Output the (X, Y) coordinate of the center of the cell containing the given text.  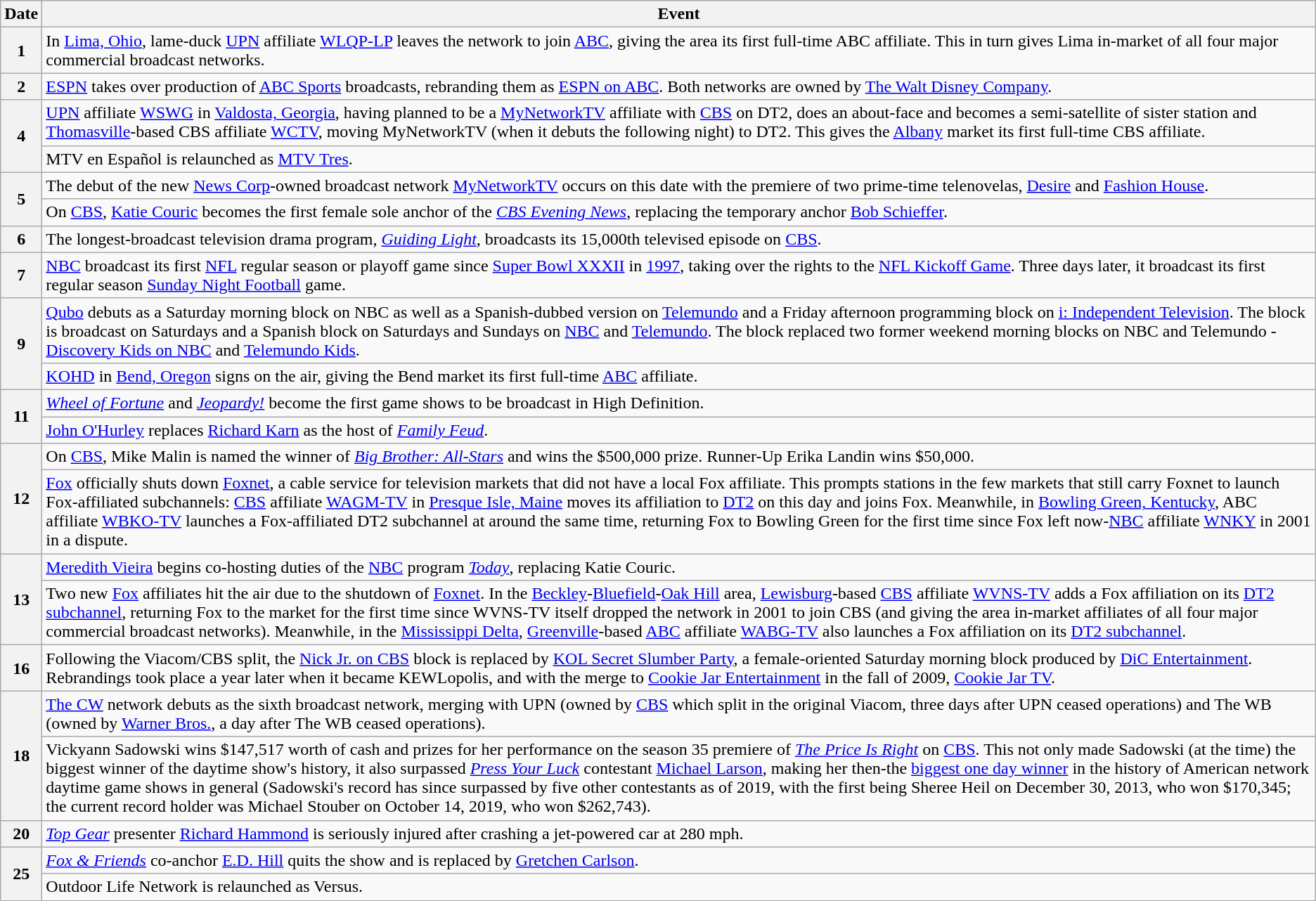
9 (21, 344)
20 (21, 834)
2 (21, 86)
Top Gear presenter Richard Hammond is seriously injured after crashing a jet-powered car at 280 mph. (679, 834)
Fox & Friends co-anchor E.D. Hill quits the show and is replaced by Gretchen Carlson. (679, 860)
On CBS, Mike Malin is named the winner of Big Brother: All-Stars and wins the $500,000 prize. Runner-Up Erika Landin wins $50,000. (679, 457)
12 (21, 499)
25 (21, 874)
On CBS, Katie Couric becomes the first female sole anchor of the CBS Evening News, replacing the temporary anchor Bob Schieffer. (679, 212)
MTV en Español is relaunched as MTV Tres. (679, 159)
Wheel of Fortune and Jeopardy! become the first game shows to be broadcast in High Definition. (679, 403)
The longest-broadcast television drama program, Guiding Light, broadcasts its 15,000th televised episode on CBS. (679, 239)
Event (679, 14)
4 (21, 136)
11 (21, 416)
6 (21, 239)
KOHD in Bend, Oregon signs on the air, giving the Bend market its first full-time ABC affiliate. (679, 376)
1 (21, 51)
John O'Hurley replaces Richard Karn as the host of Family Feud. (679, 429)
Outdoor Life Network is relaunched as Versus. (679, 887)
ESPN takes over production of ABC Sports broadcasts, rebranding them as ESPN on ABC. Both networks are owned by The Walt Disney Company. (679, 86)
18 (21, 756)
7 (21, 276)
Date (21, 14)
5 (21, 199)
13 (21, 599)
Meredith Vieira begins co-hosting duties of the NBC program Today, replacing Katie Couric. (679, 567)
16 (21, 668)
